For the text-containing cell, return its midpoint in [x, y] coordinate format. 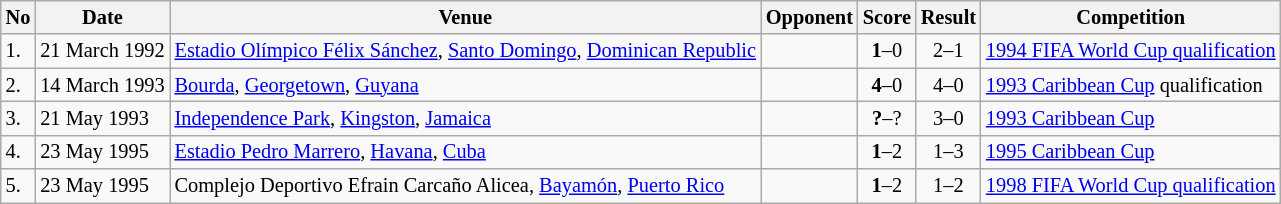
Score [887, 17]
21 March 1992 [102, 51]
14 March 1993 [102, 85]
2–1 [948, 51]
No [18, 17]
Independence Park, Kingston, Jamaica [466, 118]
3. [18, 118]
5. [18, 186]
4. [18, 152]
Complejo Deportivo Efrain Carcaño Alicea, Bayamón, Puerto Rico [466, 186]
Estadio Olímpico Félix Sánchez, Santo Domingo, Dominican Republic [466, 51]
2. [18, 85]
Competition [1131, 17]
1998 FIFA World Cup qualification [1131, 186]
Venue [466, 17]
Result [948, 17]
1993 Caribbean Cup [1131, 118]
Date [102, 17]
Opponent [810, 17]
1993 Caribbean Cup qualification [1131, 85]
Bourda, Georgetown, Guyana [466, 85]
Estadio Pedro Marrero, Havana, Cuba [466, 152]
?–? [887, 118]
1. [18, 51]
3–0 [948, 118]
1–0 [887, 51]
1995 Caribbean Cup [1131, 152]
1–3 [948, 152]
21 May 1993 [102, 118]
1994 FIFA World Cup qualification [1131, 51]
